Capture the cell that displays the provided text and extract its (x, y) central coordinate. 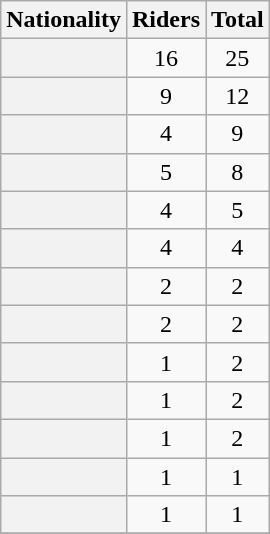
25 (238, 58)
Total (238, 20)
Riders (166, 20)
16 (166, 58)
12 (238, 96)
8 (238, 172)
Nationality (64, 20)
